Pinpoint the cell where the given text exists, returning its [x, y] midpoint coordinate. 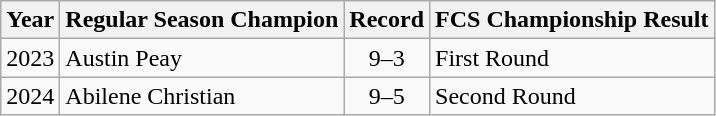
2024 [30, 96]
2023 [30, 58]
Record [387, 20]
Regular Season Champion [202, 20]
9–5 [387, 96]
First Round [572, 58]
9–3 [387, 58]
Year [30, 20]
Second Round [572, 96]
FCS Championship Result [572, 20]
Austin Peay [202, 58]
Abilene Christian [202, 96]
